Output the (X, Y) coordinate of the center of the cell containing the given text.  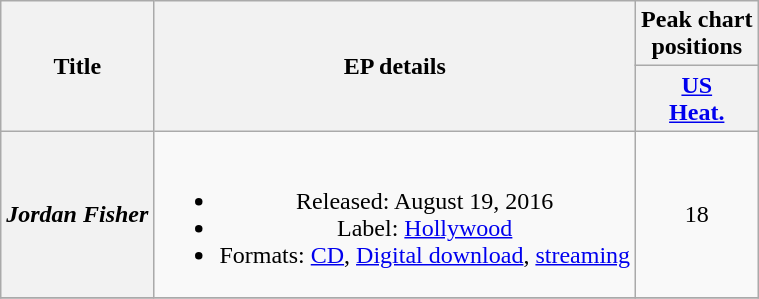
Title (78, 66)
18 (697, 214)
USHeat. (697, 98)
Jordan Fisher (78, 214)
Released: August 19, 2016Label: HollywoodFormats: CD, Digital download, streaming (395, 214)
Peak chartpositions (697, 34)
EP details (395, 66)
